Pinpoint the cell where the given text exists, returning its (x, y) midpoint coordinate. 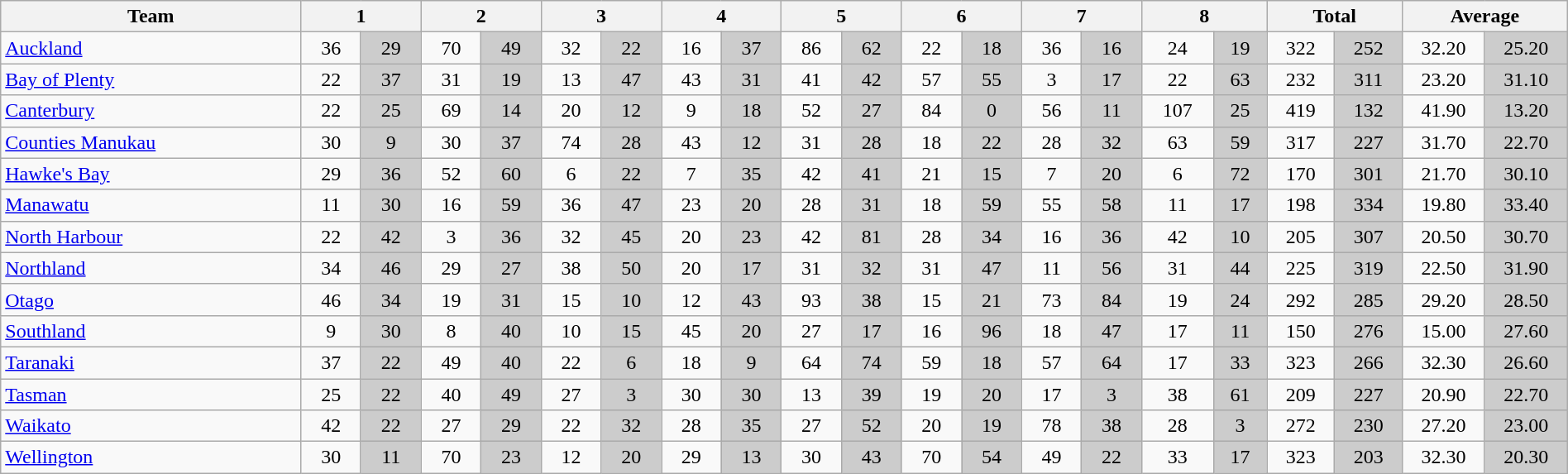
41.90 (1444, 111)
69 (452, 111)
0 (992, 111)
272 (1301, 426)
285 (1369, 299)
266 (1369, 362)
Tasman (151, 395)
32.20 (1444, 48)
54 (992, 457)
19.80 (1444, 205)
86 (812, 48)
26.60 (1526, 362)
209 (1301, 395)
15.00 (1444, 331)
Auckland (151, 48)
28.50 (1526, 299)
Counties Manukau (151, 142)
22.50 (1444, 268)
62 (872, 48)
73 (1052, 299)
North Harbour (151, 237)
30.70 (1526, 237)
311 (1369, 79)
1 (361, 17)
31.70 (1444, 142)
Total (1335, 17)
Team (151, 17)
50 (632, 268)
150 (1301, 331)
27.20 (1444, 426)
107 (1178, 111)
20.50 (1444, 237)
419 (1301, 111)
198 (1301, 205)
Waikato (151, 426)
58 (1111, 205)
334 (1369, 205)
252 (1369, 48)
30.10 (1526, 174)
21.70 (1444, 174)
20.90 (1444, 395)
230 (1369, 426)
276 (1369, 331)
292 (1301, 299)
Manawatu (151, 205)
60 (511, 174)
132 (1369, 111)
31.90 (1526, 268)
31.10 (1526, 79)
317 (1301, 142)
Hawke's Bay (151, 174)
4 (721, 17)
322 (1301, 48)
14 (511, 111)
23.00 (1526, 426)
319 (1369, 268)
225 (1301, 268)
Canterbury (151, 111)
33.40 (1526, 205)
25.20 (1526, 48)
232 (1301, 79)
81 (872, 237)
203 (1369, 457)
Otago (151, 299)
72 (1241, 174)
78 (1052, 426)
Average (1485, 17)
2 (481, 17)
Wellington (151, 457)
93 (812, 299)
5 (842, 17)
Northland (151, 268)
96 (992, 331)
27.60 (1526, 331)
Southland (151, 331)
44 (1241, 268)
301 (1369, 174)
39 (872, 395)
61 (1241, 395)
307 (1369, 237)
13.20 (1526, 111)
Bay of Plenty (151, 79)
29.20 (1444, 299)
170 (1301, 174)
205 (1301, 237)
23.20 (1444, 79)
Taranaki (151, 362)
20.30 (1526, 457)
